Extract the (X, Y) coordinate from the center of the cell holding the provided text.  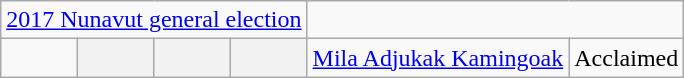
2017 Nunavut general election (154, 20)
Acclaimed (626, 58)
Mila Adjukak Kamingoak (438, 58)
